Return (x, y) of the center of cell containing provided text 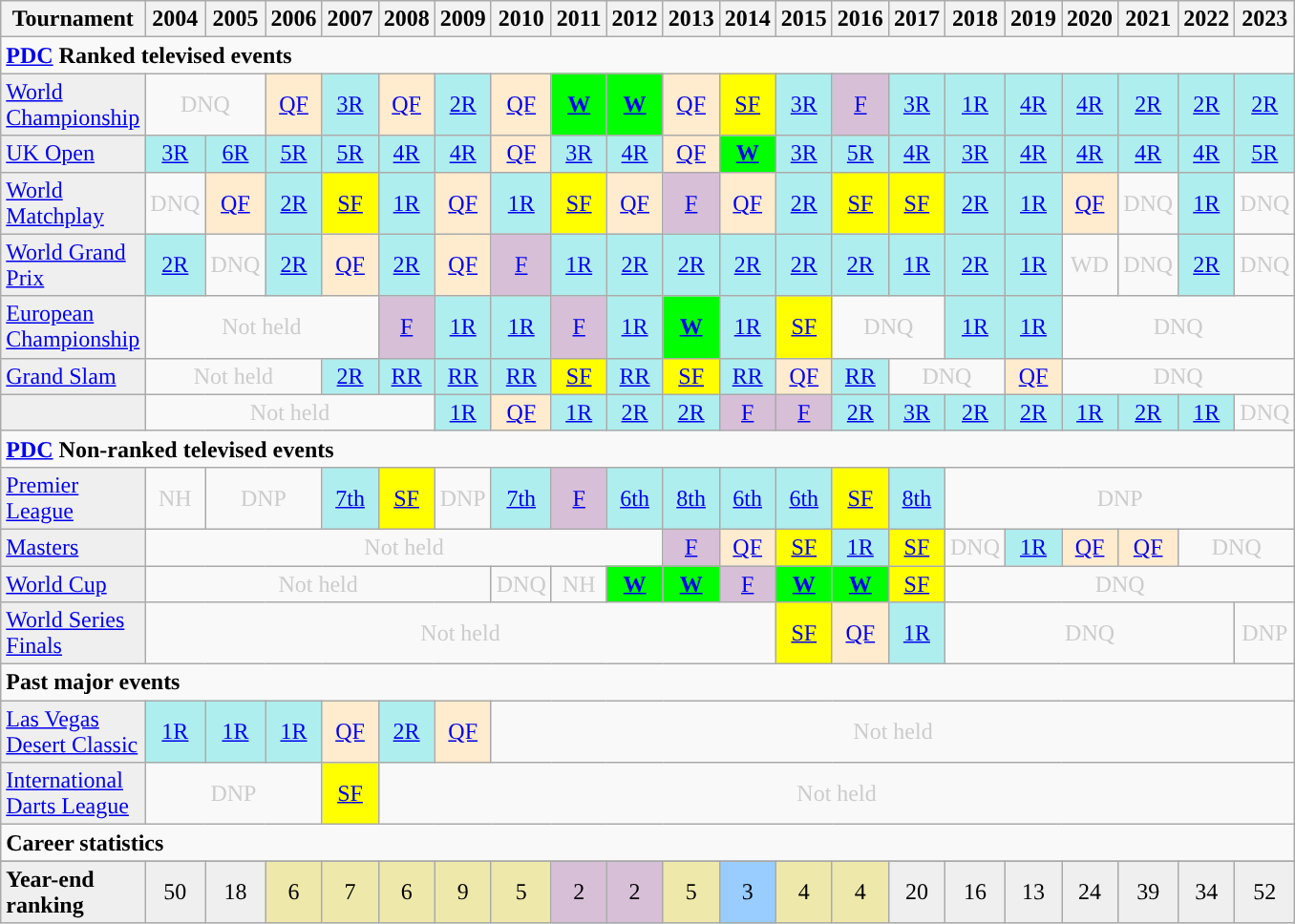
Las Vegas Desert Classic (73, 731)
2020 (1091, 19)
Career statistics (647, 843)
Premier League (73, 498)
2021 (1148, 19)
52 (1264, 892)
18 (235, 892)
European Championship (73, 326)
2006 (294, 19)
2004 (176, 19)
PDC Non-ranked televised events (647, 449)
World Cup (73, 583)
24 (1091, 892)
2019 (1033, 19)
2015 (804, 19)
2018 (974, 19)
2016 (860, 19)
Past major events (647, 682)
2014 (747, 19)
Grand Slam (73, 376)
International Darts League (73, 794)
16 (974, 892)
Masters (73, 547)
2008 (407, 19)
50 (176, 892)
Year-end ranking (73, 892)
2011 (579, 19)
34 (1207, 892)
2005 (235, 19)
2023 (1264, 19)
2017 (917, 19)
13 (1033, 892)
World Matchplay (73, 202)
2007 (350, 19)
PDC Ranked televised events (647, 55)
6R (235, 154)
World Championship (73, 105)
39 (1148, 892)
Tournament (73, 19)
UK Open (73, 154)
7 (350, 892)
2012 (634, 19)
9 (462, 892)
World Series Finals (73, 634)
2009 (462, 19)
2010 (521, 19)
WD (1091, 265)
World Grand Prix (73, 265)
3 (747, 892)
2013 (691, 19)
20 (917, 892)
2022 (1207, 19)
